Capture the cell that displays the provided text and extract its [x, y] central coordinate. 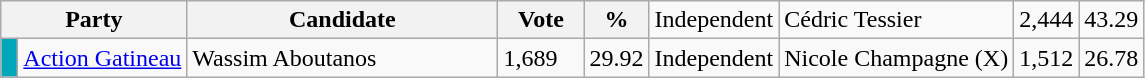
2,444 [1046, 20]
Wassim Aboutanos [342, 58]
26.78 [1112, 58]
Candidate [342, 20]
Nicole Champagne (X) [896, 58]
1,689 [541, 58]
Party [94, 20]
% [616, 20]
1,512 [1046, 58]
Cédric Tessier [896, 20]
Vote [541, 20]
Action Gatineau [102, 58]
43.29 [1112, 20]
29.92 [616, 58]
